Scan for the cell matching the given text and deliver its [X, Y] coordinate at center. 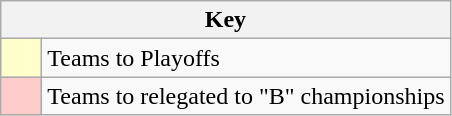
Teams to Playoffs [246, 58]
Key [226, 20]
Teams to relegated to "B" championships [246, 96]
